Scan for the cell matching the given text and deliver its (x, y) coordinate at center. 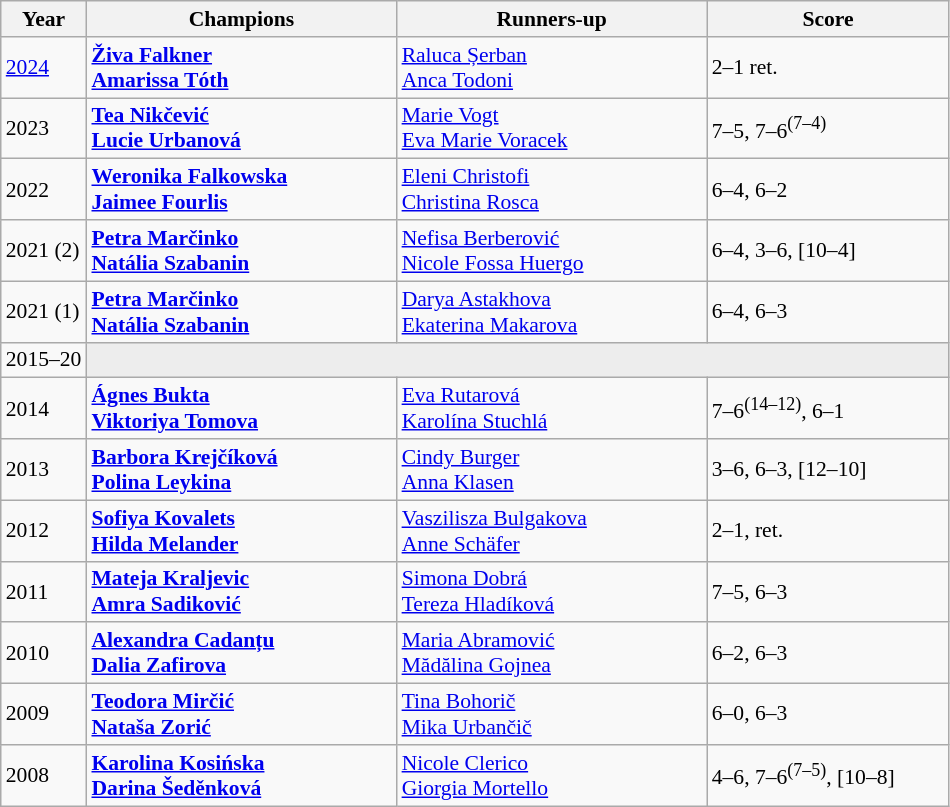
Champions (241, 19)
2010 (44, 654)
Alexandra Cadanțu Dalia Zafirova (241, 654)
2023 (44, 128)
Teodora Mirčić Nataša Zorić (241, 714)
Tina Bohorič Mika Urbančič (552, 714)
6–0, 6–3 (828, 714)
Raluca Șerban Anca Todoni (552, 68)
2011 (44, 592)
Cindy Burger Anna Klasen (552, 470)
2015–20 (44, 360)
2014 (44, 408)
2008 (44, 776)
2024 (44, 68)
7–5, 7–6(7–4) (828, 128)
2009 (44, 714)
Runners-up (552, 19)
Sofiya Kovalets Hilda Melander (241, 530)
Nicole Clerico Giorgia Mortello (552, 776)
2021 (1) (44, 312)
Karolina Kosińska Darina Šeděnková (241, 776)
Mateja Kraljevic Amra Sadiković (241, 592)
Barbora Krejčíková Polina Leykina (241, 470)
Nefisa Berberović Nicole Fossa Huergo (552, 250)
Score (828, 19)
Vaszilisza Bulgakova Anne Schäfer (552, 530)
Darya Astakhova Ekaterina Makarova (552, 312)
2022 (44, 190)
6–2, 6–3 (828, 654)
Year (44, 19)
Živa Falkner Amarissa Tóth (241, 68)
Ágnes Bukta Viktoriya Tomova (241, 408)
Eleni Christofi Christina Rosca (552, 190)
6–4, 6–3 (828, 312)
2012 (44, 530)
Maria Abramović Mădălina Gojnea (552, 654)
4–6, 7–6(7–5), [10–8] (828, 776)
2–1, ret. (828, 530)
2013 (44, 470)
Marie Vogt Eva Marie Voracek (552, 128)
6–4, 3–6, [10–4] (828, 250)
Simona Dobrá Tereza Hladíková (552, 592)
3–6, 6–3, [12–10] (828, 470)
Tea Nikčević Lucie Urbanová (241, 128)
6–4, 6–2 (828, 190)
2021 (2) (44, 250)
Weronika Falkowska Jaimee Fourlis (241, 190)
7–6(14–12), 6–1 (828, 408)
2–1 ret. (828, 68)
7–5, 6–3 (828, 592)
Eva Rutarová Karolína Stuchlá (552, 408)
